For the text-containing cell, return its midpoint in (x, y) coordinate format. 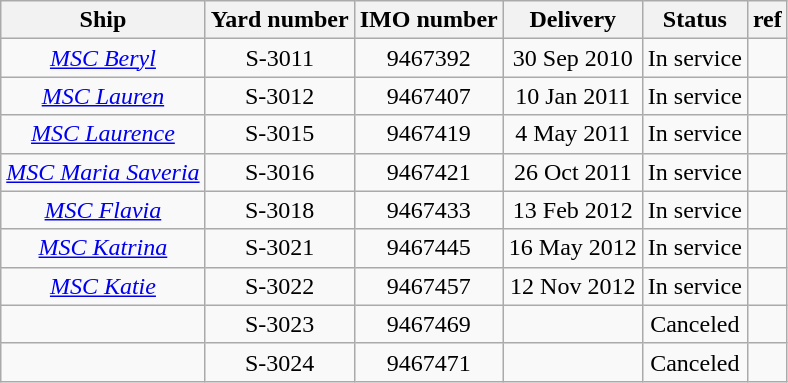
Delivery (572, 20)
9467421 (428, 172)
MSC Flavia (103, 210)
S-3016 (280, 172)
S-3021 (280, 248)
9467407 (428, 96)
S-3015 (280, 134)
12 Nov 2012 (572, 286)
Yard number (280, 20)
30 Sep 2010 (572, 58)
MSC Maria Saveria (103, 172)
9467392 (428, 58)
10 Jan 2011 (572, 96)
13 Feb 2012 (572, 210)
16 May 2012 (572, 248)
Ship (103, 20)
26 Oct 2011 (572, 172)
S-3011 (280, 58)
9467433 (428, 210)
IMO number (428, 20)
9467419 (428, 134)
9467469 (428, 324)
9467457 (428, 286)
ref (767, 20)
9467471 (428, 362)
S-3022 (280, 286)
9467445 (428, 248)
S-3023 (280, 324)
S-3012 (280, 96)
S-3018 (280, 210)
4 May 2011 (572, 134)
Status (694, 20)
MSC Lauren (103, 96)
S-3024 (280, 362)
MSC Beryl (103, 58)
MSC Laurence (103, 134)
MSC Katrina (103, 248)
MSC Katie (103, 286)
